Pinpoint the cell where the given text exists, returning its [x, y] midpoint coordinate. 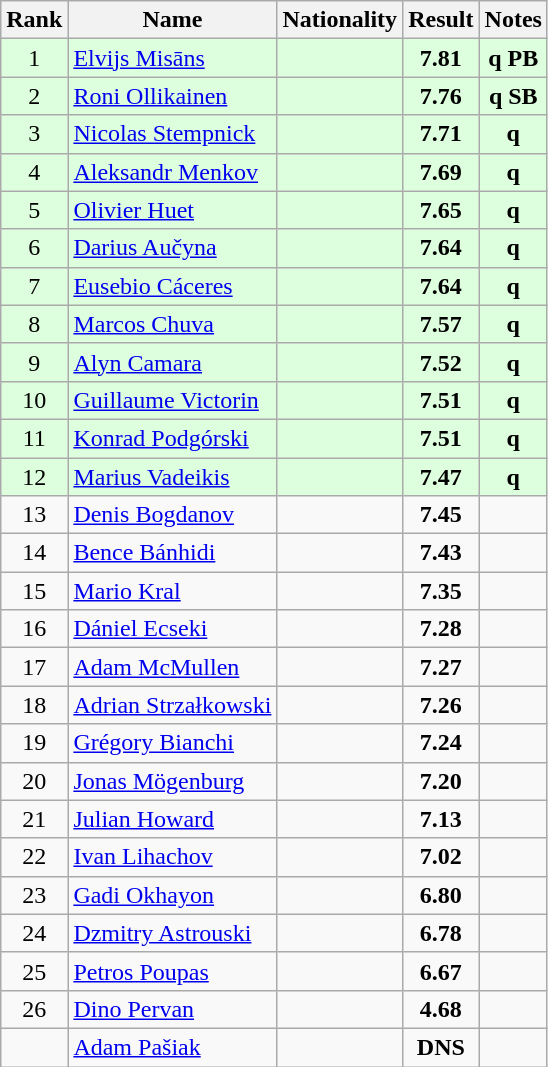
24 [34, 933]
Nationality [340, 20]
15 [34, 591]
Adrian Strzałkowski [172, 705]
7.02 [441, 857]
Elvijs Misāns [172, 58]
7.52 [441, 362]
19 [34, 743]
Eusebio Cáceres [172, 286]
7.57 [441, 324]
6 [34, 248]
Rank [34, 20]
23 [34, 895]
13 [34, 515]
Dino Pervan [172, 1009]
7.47 [441, 477]
Nicolas Stempnick [172, 134]
Denis Bogdanov [172, 515]
7.26 [441, 705]
11 [34, 438]
6.67 [441, 971]
6.78 [441, 933]
Ivan Lihachov [172, 857]
7.69 [441, 172]
Notes [513, 20]
Mario Kral [172, 591]
Petros Poupas [172, 971]
Guillaume Victorin [172, 400]
18 [34, 705]
q SB [513, 96]
Darius Aučyna [172, 248]
10 [34, 400]
Olivier Huet [172, 210]
Aleksandr Menkov [172, 172]
Roni Ollikainen [172, 96]
8 [34, 324]
Julian Howard [172, 819]
1 [34, 58]
4 [34, 172]
7.27 [441, 667]
Dzmitry Astrouski [172, 933]
Adam Pašiak [172, 1047]
14 [34, 553]
21 [34, 819]
q PB [513, 58]
2 [34, 96]
7.24 [441, 743]
7.71 [441, 134]
Marius Vadeikis [172, 477]
Adam McMullen [172, 667]
25 [34, 971]
DNS [441, 1047]
7.81 [441, 58]
Dániel Ecseki [172, 629]
7.13 [441, 819]
6.80 [441, 895]
5 [34, 210]
7.28 [441, 629]
Jonas Mögenburg [172, 781]
12 [34, 477]
Result [441, 20]
Konrad Podgórski [172, 438]
Grégory Bianchi [172, 743]
4.68 [441, 1009]
Bence Bánhidi [172, 553]
7.20 [441, 781]
22 [34, 857]
7.43 [441, 553]
9 [34, 362]
7.76 [441, 96]
Alyn Camara [172, 362]
26 [34, 1009]
16 [34, 629]
20 [34, 781]
7.65 [441, 210]
7.35 [441, 591]
17 [34, 667]
3 [34, 134]
Name [172, 20]
Marcos Chuva [172, 324]
Gadi Okhayon [172, 895]
7.45 [441, 515]
7 [34, 286]
